Capture the cell that displays the provided text and extract its (X, Y) central coordinate. 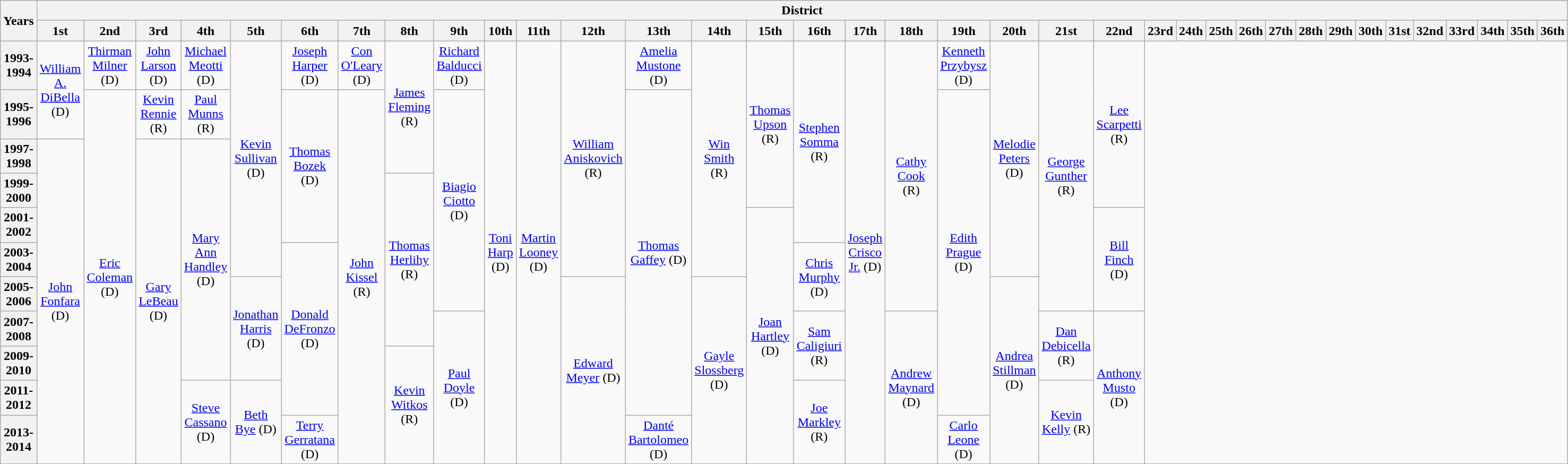
Kevin Witkos (R) (410, 405)
Anthony Musto (D) (1119, 388)
29th (1341, 31)
2003-2004 (19, 259)
2009-2010 (19, 363)
23rd (1160, 31)
10th (500, 31)
27th (1281, 31)
35th (1522, 31)
Donald DeFronzo (D) (310, 328)
Stephen Somma (R) (819, 141)
33rd (1462, 31)
17th (865, 31)
Years (19, 21)
14th (719, 31)
Con O'Leary (D) (362, 65)
John Kissel (R) (362, 277)
John Fonfara (D) (61, 302)
11th (538, 31)
24th (1191, 31)
5th (256, 31)
Joseph Crisco Jr. (D) (865, 253)
18th (911, 31)
15th (770, 31)
Eric Coleman (D) (110, 277)
2001-2002 (19, 225)
Dan Debicella (R) (1066, 346)
Kevin Kelly (R) (1066, 422)
James Fleming (R) (410, 107)
26th (1251, 31)
2nd (110, 31)
36th (1552, 31)
Joe Markley (R) (819, 422)
19th (964, 31)
Toni Harp (D) (500, 253)
16th (819, 31)
Kevin Sullivan (D) (256, 159)
William A. DiBella (D) (61, 90)
John Larson (D) (159, 65)
Win Smith (R) (719, 159)
Paul Munns (R) (205, 114)
Paul Doyle (D) (459, 388)
25th (1221, 31)
13th (658, 31)
Carlo Leone (D) (964, 440)
9th (459, 31)
2005-2006 (19, 294)
George Gunther (R) (1066, 176)
Thomas Herlihy (R) (410, 259)
William Aniskovich (R) (593, 159)
Kenneth Przybysz (D) (964, 65)
Gary LeBeau (D) (159, 302)
6th (310, 31)
1st (61, 31)
20th (1014, 31)
Thirman Milner (D) (110, 65)
30th (1371, 31)
Richard Balducci (D) (459, 65)
22nd (1119, 31)
7th (362, 31)
32nd (1430, 31)
Steve Cassano (D) (205, 422)
Joseph Harper (D) (310, 65)
Jonathan Harris (D) (256, 328)
2007-2008 (19, 328)
2013-2014 (19, 440)
21st (1066, 31)
Bill Finch (D) (1119, 259)
Thomas Gaffey (D) (658, 253)
Gayle Slossberg (D) (719, 370)
31st (1399, 31)
Melodie Peters (D) (1014, 159)
1993-1994 (19, 65)
Terry Gerratana (D) (310, 440)
2011-2012 (19, 397)
Joan Hartley (D) (770, 336)
1995-1996 (19, 114)
Danté Bartolomeo (D) (658, 440)
12th (593, 31)
Edward Meyer (D) (593, 370)
28th (1311, 31)
34th (1493, 31)
Andrew Maynard (D) (911, 388)
4th (205, 31)
Mary Ann Handley (D) (205, 259)
Cathy Cook (R) (911, 176)
Martin Looney (D) (538, 253)
Edith Prague (D) (964, 253)
Amelia Mustone (D) (658, 65)
Andrea Stillman (D) (1014, 370)
Lee Scarpetti (R) (1119, 124)
Beth Bye (D) (256, 422)
Chris Murphy (D) (819, 277)
1999-2000 (19, 190)
8th (410, 31)
District (802, 11)
Michael Meotti (D) (205, 65)
Kevin Rennie (R) (159, 114)
3rd (159, 31)
Sam Caligiuri (R) (819, 346)
Thomas Upson (R) (770, 124)
Biagio Ciotto (D) (459, 201)
Thomas Bozek (D) (310, 166)
1997-1998 (19, 156)
